Pinpoint the cell where the given text exists, returning its [x, y] midpoint coordinate. 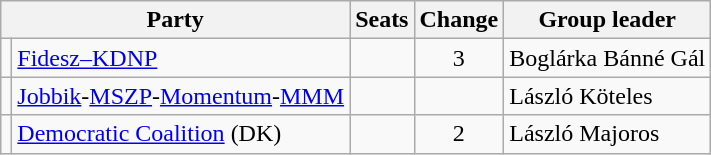
Boglárka Bánné Gál [608, 58]
László Majoros [608, 134]
2 [459, 134]
Party [176, 20]
Fidesz–KDNP [181, 58]
Group leader [608, 20]
3 [459, 58]
Democratic Coalition (DK) [181, 134]
Jobbik-MSZP-Momentum-MMM [181, 96]
Seats [382, 20]
Change [459, 20]
László Köteles [608, 96]
